For the text-containing cell, return its midpoint in (x, y) coordinate format. 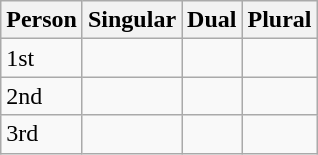
2nd (42, 96)
Dual (212, 20)
Plural (280, 20)
Person (42, 20)
1st (42, 58)
3rd (42, 134)
Singular (132, 20)
